Return (X, Y) of the center of cell containing provided text 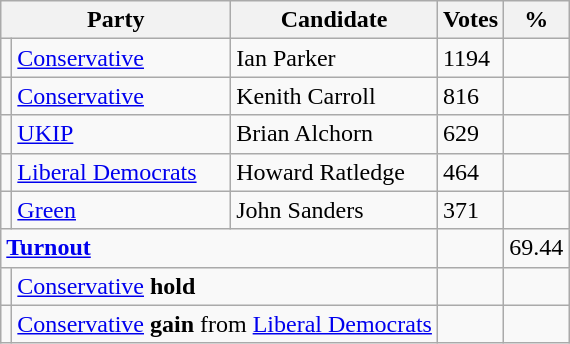
Ian Parker (334, 58)
Party (116, 20)
Green (122, 210)
% (536, 20)
816 (470, 96)
Brian Alchorn (334, 134)
69.44 (536, 248)
1194 (470, 58)
371 (470, 210)
Kenith Carroll (334, 96)
Conservative hold (225, 286)
Howard Ratledge (334, 172)
Votes (470, 20)
Candidate (334, 20)
Liberal Democrats (122, 172)
629 (470, 134)
464 (470, 172)
Turnout (220, 248)
John Sanders (334, 210)
Conservative gain from Liberal Democrats (225, 324)
UKIP (122, 134)
